Scan for the cell matching the given text and deliver its (x, y) coordinate at center. 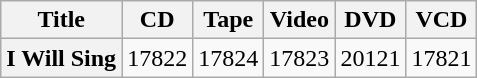
DVD (370, 20)
CD (158, 20)
17823 (300, 58)
Title (62, 20)
17821 (442, 58)
VCD (442, 20)
Video (300, 20)
I Will Sing (62, 58)
Tape (228, 20)
17824 (228, 58)
17822 (158, 58)
20121 (370, 58)
